Scan for the cell matching the given text and deliver its (x, y) coordinate at center. 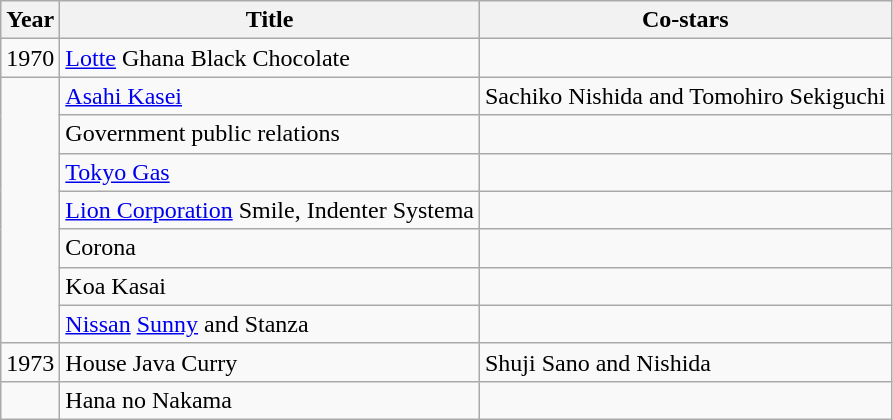
House Java Curry (270, 362)
Lion Corporation Smile, Indenter Systema (270, 210)
Year (30, 20)
Co-stars (685, 20)
Hana no Nakama (270, 400)
Lotte Ghana Black Chocolate (270, 58)
Government public relations (270, 134)
Tokyo Gas (270, 172)
Koa Kasai (270, 286)
Corona (270, 248)
Shuji Sano and Nishida (685, 362)
Asahi Kasei (270, 96)
Sachiko Nishida and Tomohiro Sekiguchi (685, 96)
Nissan Sunny and Stanza (270, 324)
Title (270, 20)
1973 (30, 362)
1970 (30, 58)
